Search for the cell housing the specified text and yield its [X, Y] center coordinate. 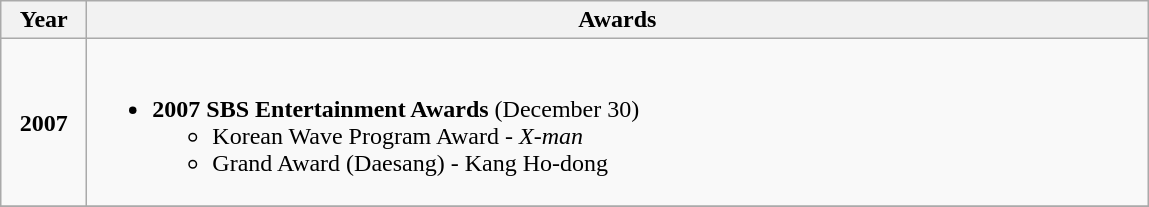
Year [44, 20]
2007 SBS Entertainment Awards (December 30)Korean Wave Program Award - X-manGrand Award (Daesang) - Kang Ho-dong [618, 122]
2007 [44, 122]
Awards [618, 20]
